Return [X, Y] of the center of cell containing provided text 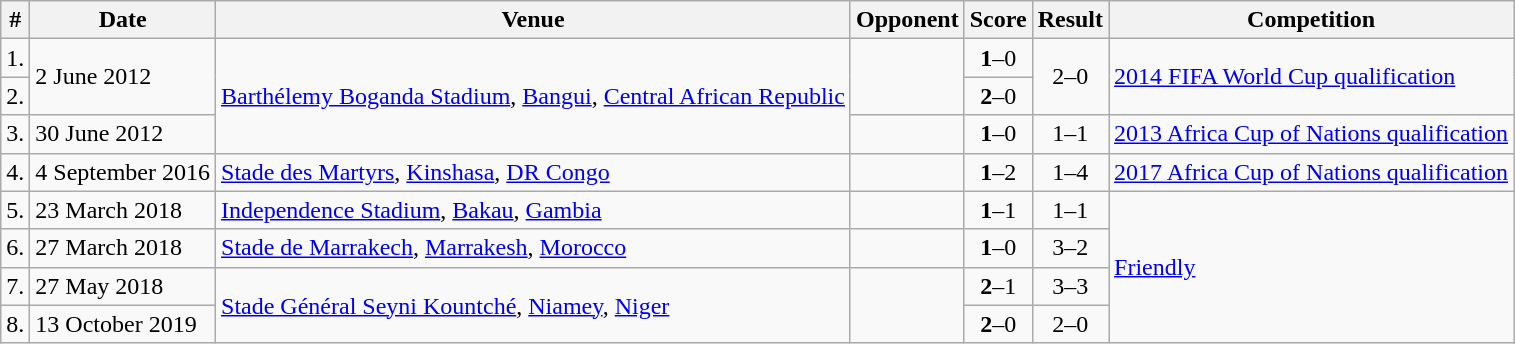
4 September 2016 [123, 172]
3–3 [1070, 286]
Result [1070, 20]
3–2 [1070, 248]
4. [16, 172]
1–4 [1070, 172]
27 March 2018 [123, 248]
Venue [534, 20]
5. [16, 210]
6. [16, 248]
Date [123, 20]
Barthélemy Boganda Stadium, Bangui, Central African Republic [534, 96]
Opponent [907, 20]
1. [16, 58]
Friendly [1312, 267]
2–1 [998, 286]
27 May 2018 [123, 286]
Score [998, 20]
13 October 2019 [123, 324]
Stade des Martyrs, Kinshasa, DR Congo [534, 172]
# [16, 20]
Competition [1312, 20]
3. [16, 134]
2. [16, 96]
8. [16, 324]
1–2 [998, 172]
2014 FIFA World Cup qualification [1312, 77]
30 June 2012 [123, 134]
Stade Général Seyni Kountché, Niamey, Niger [534, 305]
Stade de Marrakech, Marrakesh, Morocco [534, 248]
23 March 2018 [123, 210]
Independence Stadium, Bakau, Gambia [534, 210]
7. [16, 286]
2 June 2012 [123, 77]
2013 Africa Cup of Nations qualification [1312, 134]
2017 Africa Cup of Nations qualification [1312, 172]
